Determine the [x, y] coordinate at the center of the cell enclosing the given text.  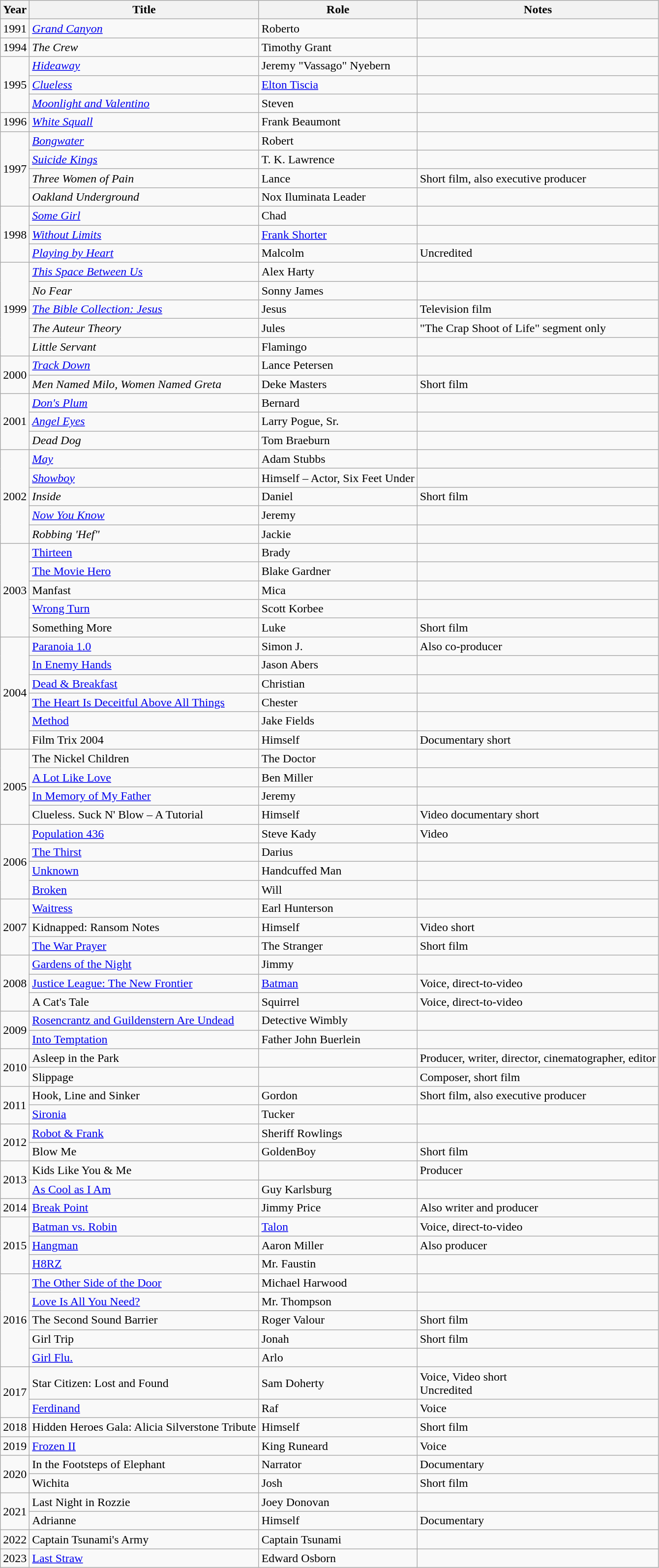
Last Night in Rozzie [144, 1502]
The Thirst [144, 852]
2005 [15, 786]
Composer, short film [538, 1077]
Showboy [144, 478]
Year [15, 10]
2008 [15, 983]
Hangman [144, 1245]
In the Footsteps of Elephant [144, 1465]
The Other Side of the Door [144, 1283]
Men Named Milo, Women Named Greta [144, 384]
1999 [15, 309]
Steve Kady [338, 834]
Joey Donovan [338, 1502]
Robert [338, 141]
2011 [15, 1105]
Gardens of the Night [144, 965]
Something More [144, 628]
Unknown [144, 871]
Detective Wimbly [338, 1021]
Role [338, 10]
Frank Beaumont [338, 122]
The Second Sound Barrier [144, 1320]
Kids Like You & Me [144, 1171]
Father John Buerlein [338, 1039]
Dead & Breakfast [144, 684]
2000 [15, 375]
Tucker [338, 1114]
Guy Karlsburg [338, 1189]
Clueless. Suck N' Blow – A Tutorial [144, 814]
Justice League: The New Frontier [144, 983]
1991 [15, 29]
Nox Iluminata Leader [338, 197]
Love Is All You Need? [144, 1301]
Will [338, 890]
Hook, Line and Sinker [144, 1095]
This Space Between Us [144, 272]
In Enemy Hands [144, 665]
Girl Trip [144, 1339]
Oakland Underground [144, 197]
Notes [538, 10]
Mr. Thompson [338, 1301]
Hidden Heroes Gala: Alicia Silverstone Tribute [144, 1427]
Raf [338, 1408]
Jackie [338, 534]
Three Women of Pain [144, 178]
Ferdinand [144, 1408]
Darius [338, 852]
The Bible Collection: Jesus [144, 309]
Producer, writer, director, cinematographer, editor [538, 1058]
2012 [15, 1142]
Captain Tsunami [338, 1539]
Rosencrantz and Guildenstern Are Undead [144, 1021]
Jonah [338, 1339]
Sonny James [338, 291]
Alex Harty [338, 272]
2020 [15, 1474]
1996 [15, 122]
2016 [15, 1320]
Josh [338, 1483]
Slippage [144, 1077]
H8RZ [144, 1264]
Waitress [144, 908]
Playing by Heart [144, 253]
Girl Flu. [144, 1357]
Aaron Miller [338, 1245]
The War Prayer [144, 946]
Robbing 'Hef" [144, 534]
Gordon [338, 1095]
Jake Fields [338, 721]
Edward Osborn [338, 1558]
Jules [338, 328]
Without Limits [144, 235]
1998 [15, 234]
2014 [15, 1208]
Sironia [144, 1114]
Break Point [144, 1208]
2018 [15, 1427]
Roberto [338, 29]
Jason Abers [338, 665]
Uncredited [538, 253]
The Movie Hero [144, 572]
2003 [15, 590]
Film Trix 2004 [144, 740]
2002 [15, 496]
Captain Tsunami's Army [144, 1539]
2017 [15, 1392]
Moonlight and Valentino [144, 103]
Larry Pogue, Sr. [338, 422]
Arlo [338, 1357]
Michael Harwood [338, 1283]
Chester [338, 702]
Earl Hunterson [338, 908]
Lance [338, 178]
Ben Miller [338, 777]
Bongwater [144, 141]
Kidnapped: Ransom Notes [144, 927]
2004 [15, 693]
White Squall [144, 122]
Clueless [144, 85]
Voice, Video shortUncredited [538, 1383]
2007 [15, 927]
A Lot Like Love [144, 777]
No Fear [144, 291]
Jesus [338, 309]
Producer [538, 1171]
Tom Braeburn [338, 440]
The Nickel Children [144, 758]
Into Temptation [144, 1039]
Asleep in the Park [144, 1058]
Broken [144, 890]
Brady [338, 553]
2015 [15, 1245]
Also writer and producer [538, 1208]
Also producer [538, 1245]
Blake Gardner [338, 572]
Christian [338, 684]
1997 [15, 169]
2001 [15, 422]
Title [144, 10]
Method [144, 721]
Now You Know [144, 515]
Population 436 [144, 834]
Video documentary short [538, 814]
Little Servant [144, 347]
Frank Shorter [338, 235]
Star Citizen: Lost and Found [144, 1383]
Video [538, 834]
Paranoia 1.0 [144, 646]
Mr. Faustin [338, 1264]
Some Girl [144, 215]
2013 [15, 1180]
GoldenBoy [338, 1152]
1995 [15, 85]
Also co-producer [538, 646]
Documentary short [538, 740]
Elton Tiscia [338, 85]
Simon J. [338, 646]
Squirrel [338, 1002]
Jimmy Price [338, 1208]
King Runeard [338, 1446]
Dead Dog [144, 440]
Steven [338, 103]
Talon [338, 1227]
Scott Korbee [338, 609]
2023 [15, 1558]
Narrator [338, 1465]
Wrong Turn [144, 609]
Blow Me [144, 1152]
Luke [338, 628]
T. K. Lawrence [338, 159]
Sam Doherty [338, 1383]
The Crew [144, 47]
A Cat's Tale [144, 1002]
2021 [15, 1511]
Daniel [338, 496]
The Auteur Theory [144, 328]
Timothy Grant [338, 47]
Suicide Kings [144, 159]
The Heart Is Deceitful Above All Things [144, 702]
Adam Stubbs [338, 459]
Inside [144, 496]
Last Straw [144, 1558]
2010 [15, 1067]
As Cool as I Am [144, 1189]
Angel Eyes [144, 422]
Malcolm [338, 253]
2022 [15, 1539]
Himself – Actor, Six Feet Under [338, 478]
1994 [15, 47]
Jeremy "Vassago" Nyebern [338, 66]
Batman vs. Robin [144, 1227]
May [144, 459]
Track Down [144, 365]
Hideaway [144, 66]
2006 [15, 862]
Thirteen [144, 553]
Chad [338, 215]
The Doctor [338, 758]
Mica [338, 590]
Television film [538, 309]
Deke Masters [338, 384]
2019 [15, 1446]
"The Crap Shoot of Life" segment only [538, 328]
Video short [538, 927]
Wichita [144, 1483]
Bernard [338, 403]
Adrianne [144, 1521]
Handcuffed Man [338, 871]
Manfast [144, 590]
Frozen II [144, 1446]
In Memory of My Father [144, 796]
Robot & Frank [144, 1133]
Jimmy [338, 965]
2009 [15, 1030]
Batman [338, 983]
Lance Petersen [338, 365]
Roger Valour [338, 1320]
Sheriff Rowlings [338, 1133]
The Stranger [338, 946]
Don's Plum [144, 403]
Grand Canyon [144, 29]
Flamingo [338, 347]
